For the text-containing cell, return its midpoint in [x, y] coordinate format. 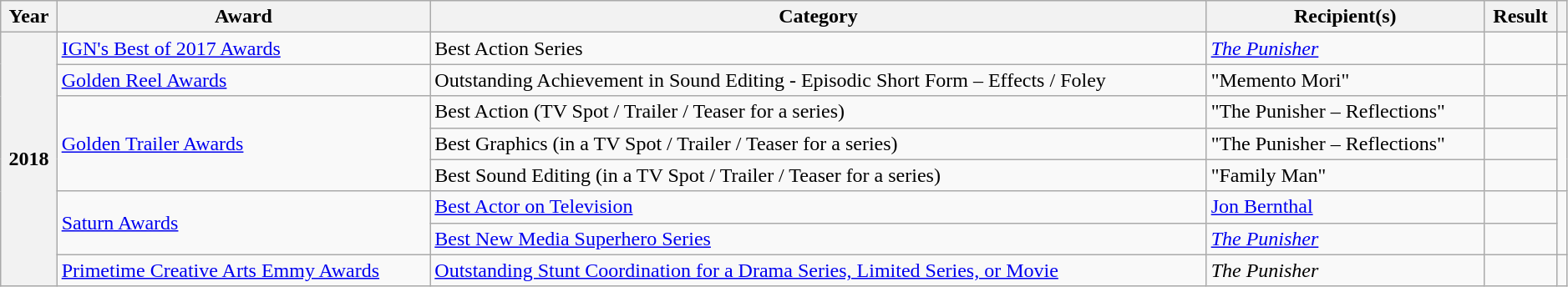
Jon Bernthal [1345, 207]
Golden Reel Awards [244, 80]
Saturn Awards [244, 223]
Best Action Series [819, 48]
"Family Man" [1345, 175]
2018 [28, 159]
Best Sound Editing (in a TV Spot / Trailer / Teaser for a series) [819, 175]
"Memento Mori" [1345, 80]
Award [244, 17]
Recipient(s) [1345, 17]
Outstanding Stunt Coordination for a Drama Series, Limited Series, or Movie [819, 270]
Best Actor on Television [819, 207]
Category [819, 17]
IGN's Best of 2017 Awards [244, 48]
Best New Media Superhero Series [819, 239]
Golden Trailer Awards [244, 143]
Best Action (TV Spot / Trailer / Teaser for a series) [819, 112]
Year [28, 17]
Primetime Creative Arts Emmy Awards [244, 270]
Result [1520, 17]
Best Graphics (in a TV Spot / Trailer / Teaser for a series) [819, 143]
Outstanding Achievement in Sound Editing - Episodic Short Form – Effects / Foley [819, 80]
